Search for the cell housing the specified text and yield its (x, y) center coordinate. 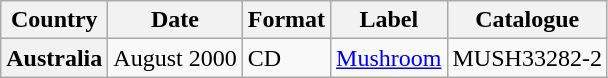
Date (175, 20)
MUSH33282-2 (527, 58)
Mushroom (389, 58)
Country (54, 20)
Catalogue (527, 20)
Label (389, 20)
Australia (54, 58)
August 2000 (175, 58)
Format (286, 20)
CD (286, 58)
